Search for the cell housing the specified text and yield its [X, Y] center coordinate. 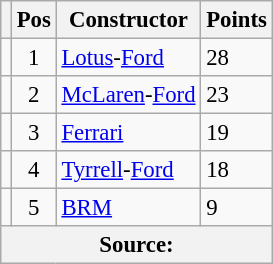
5 [34, 208]
2 [34, 95]
28 [236, 58]
Lotus-Ford [128, 58]
23 [236, 95]
Tyrrell-Ford [128, 170]
19 [236, 133]
3 [34, 133]
18 [236, 170]
BRM [128, 208]
Constructor [128, 20]
Ferrari [128, 133]
4 [34, 170]
Source: [136, 245]
McLaren-Ford [128, 95]
1 [34, 58]
Points [236, 20]
Pos [34, 20]
9 [236, 208]
